Capture the cell that displays the provided text and extract its (x, y) central coordinate. 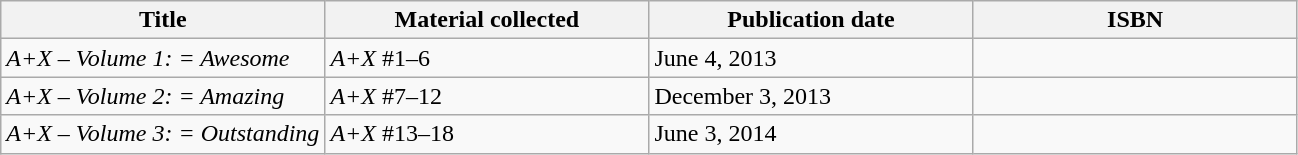
Publication date (811, 20)
Title (163, 20)
A+X – Volume 2: = Amazing (163, 96)
June 3, 2014 (811, 134)
December 3, 2013 (811, 96)
A+X #1–6 (487, 58)
A+X #13–18 (487, 134)
A+X – Volume 3: = Outstanding (163, 134)
ISBN (1135, 20)
June 4, 2013 (811, 58)
A+X #7–12 (487, 96)
A+X – Volume 1: = Awesome (163, 58)
Material collected (487, 20)
